Return [x, y] of the center of cell containing provided text 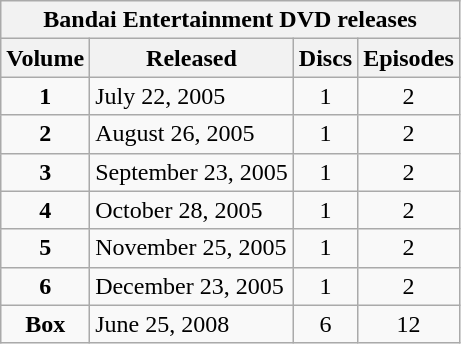
July 22, 2005 [192, 96]
Released [192, 58]
4 [46, 210]
September 23, 2005 [192, 172]
5 [46, 248]
June 25, 2008 [192, 324]
Bandai Entertainment DVD releases [230, 20]
October 28, 2005 [192, 210]
Discs [325, 58]
November 25, 2005 [192, 248]
Volume [46, 58]
August 26, 2005 [192, 134]
December 23, 2005 [192, 286]
Box [46, 324]
3 [46, 172]
12 [409, 324]
Episodes [409, 58]
